Identify which cell holds the provided text, then report its [X, Y] central coordinate. 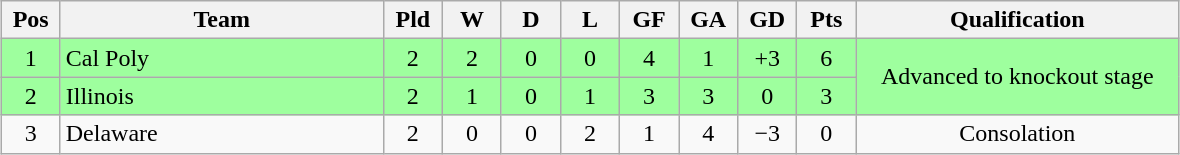
W [472, 20]
L [590, 20]
Delaware [222, 134]
GA [708, 20]
Cal Poly [222, 58]
+3 [768, 58]
6 [826, 58]
Illinois [222, 96]
Advanced to knockout stage [1018, 77]
Team [222, 20]
GF [650, 20]
Pld [412, 20]
Pts [826, 20]
Consolation [1018, 134]
Qualification [1018, 20]
GD [768, 20]
D [530, 20]
Pos [30, 20]
−3 [768, 134]
